Find where the given text appears and provide that cell's center as (x, y) coordinate. 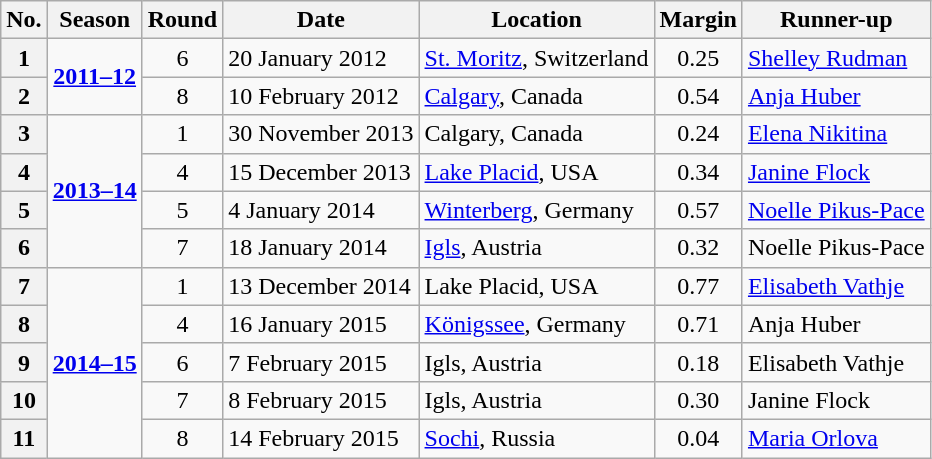
0.25 (698, 58)
Margin (698, 20)
0.04 (698, 438)
St. Moritz, Switzerland (536, 58)
0.71 (698, 324)
11 (24, 438)
Sochi, Russia (536, 438)
Maria Orlova (836, 438)
2011–12 (94, 77)
Shelley Rudman (836, 58)
Elena Nikitina (836, 134)
0.32 (698, 248)
7 February 2015 (321, 362)
16 January 2015 (321, 324)
20 January 2012 (321, 58)
Season (94, 20)
Winterberg, Germany (536, 210)
9 (24, 362)
Round (182, 20)
18 January 2014 (321, 248)
Date (321, 20)
2013–14 (94, 191)
13 December 2014 (321, 286)
0.34 (698, 172)
Location (536, 20)
10 (24, 400)
8 February 2015 (321, 400)
0.18 (698, 362)
0.57 (698, 210)
3 (24, 134)
No. (24, 20)
Königssee, Germany (536, 324)
0.24 (698, 134)
2014–15 (94, 362)
0.54 (698, 96)
10 February 2012 (321, 96)
2 (24, 96)
30 November 2013 (321, 134)
4 January 2014 (321, 210)
0.30 (698, 400)
Runner-up (836, 20)
15 December 2013 (321, 172)
14 February 2015 (321, 438)
0.77 (698, 286)
